Search for the cell housing the specified text and yield its [x, y] center coordinate. 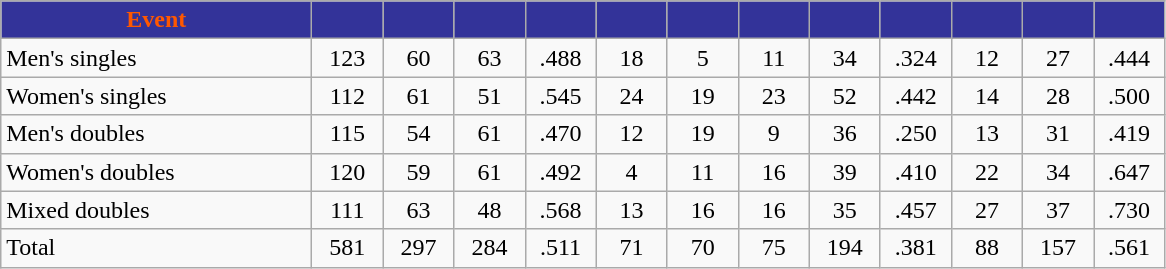
.647 [1130, 172]
157 [1058, 248]
Men's singles [156, 58]
75 [774, 248]
.419 [1130, 134]
297 [418, 248]
.381 [916, 248]
Men's doubles [156, 134]
59 [418, 172]
.442 [916, 96]
24 [632, 96]
.511 [560, 248]
.561 [1130, 248]
123 [348, 58]
9 [774, 134]
5 [702, 58]
14 [986, 96]
.500 [1130, 96]
52 [844, 96]
23 [774, 96]
36 [844, 134]
39 [844, 172]
37 [1058, 210]
194 [844, 248]
Event [156, 20]
71 [632, 248]
120 [348, 172]
28 [1058, 96]
.488 [560, 58]
Total [156, 248]
.545 [560, 96]
70 [702, 248]
.470 [560, 134]
.250 [916, 134]
.457 [916, 210]
Mixed doubles [156, 210]
115 [348, 134]
.492 [560, 172]
Women's doubles [156, 172]
.444 [1130, 58]
112 [348, 96]
.568 [560, 210]
51 [490, 96]
581 [348, 248]
54 [418, 134]
.410 [916, 172]
22 [986, 172]
4 [632, 172]
60 [418, 58]
18 [632, 58]
Women's singles [156, 96]
35 [844, 210]
284 [490, 248]
88 [986, 248]
111 [348, 210]
31 [1058, 134]
.324 [916, 58]
48 [490, 210]
.730 [1130, 210]
